Find where the given text appears and provide that cell's center as [X, Y] coordinate. 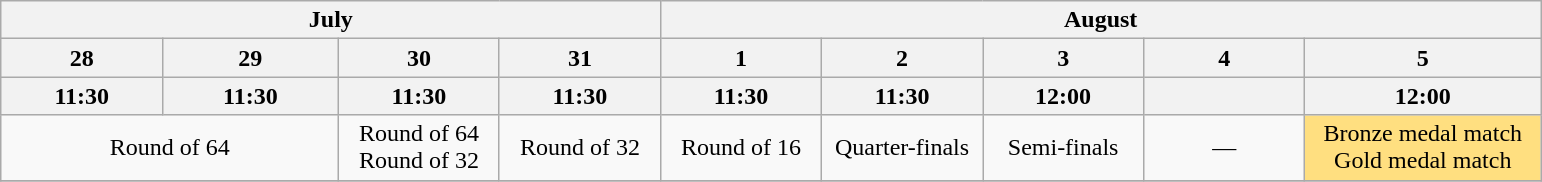
Round of 32 [580, 148]
Round of 64Round of 32 [418, 148]
Round of 64 [170, 148]
1 [740, 58]
4 [1224, 58]
31 [580, 58]
Bronze medal matchGold medal match [1423, 148]
Quarter-finals [902, 148]
August [1100, 20]
28 [82, 58]
Semi-finals [1064, 148]
29 [250, 58]
Round of 16 [740, 148]
30 [418, 58]
5 [1423, 58]
July [330, 20]
3 [1064, 58]
— [1224, 148]
2 [902, 58]
